Provide the (x, y) coordinate of the cell's center where the given text is located.  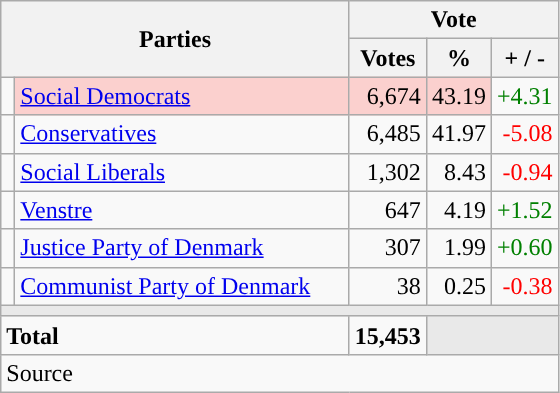
Vote (454, 20)
Justice Party of Denmark (182, 248)
307 (388, 248)
+ / - (524, 58)
+0.60 (524, 248)
Source (280, 373)
38 (388, 286)
4.19 (458, 210)
+4.31 (524, 96)
Social Democrats (182, 96)
-0.38 (524, 286)
Communist Party of Denmark (182, 286)
647 (388, 210)
1,302 (388, 172)
6,485 (388, 134)
Parties (176, 39)
6,674 (388, 96)
41.97 (458, 134)
Total (176, 335)
1.99 (458, 248)
Votes (388, 58)
Social Liberals (182, 172)
Conservatives (182, 134)
43.19 (458, 96)
% (458, 58)
0.25 (458, 286)
-5.08 (524, 134)
Venstre (182, 210)
+1.52 (524, 210)
15,453 (388, 335)
8.43 (458, 172)
-0.94 (524, 172)
